Provide the (x, y) coordinate of the cell's center where the given text is located.  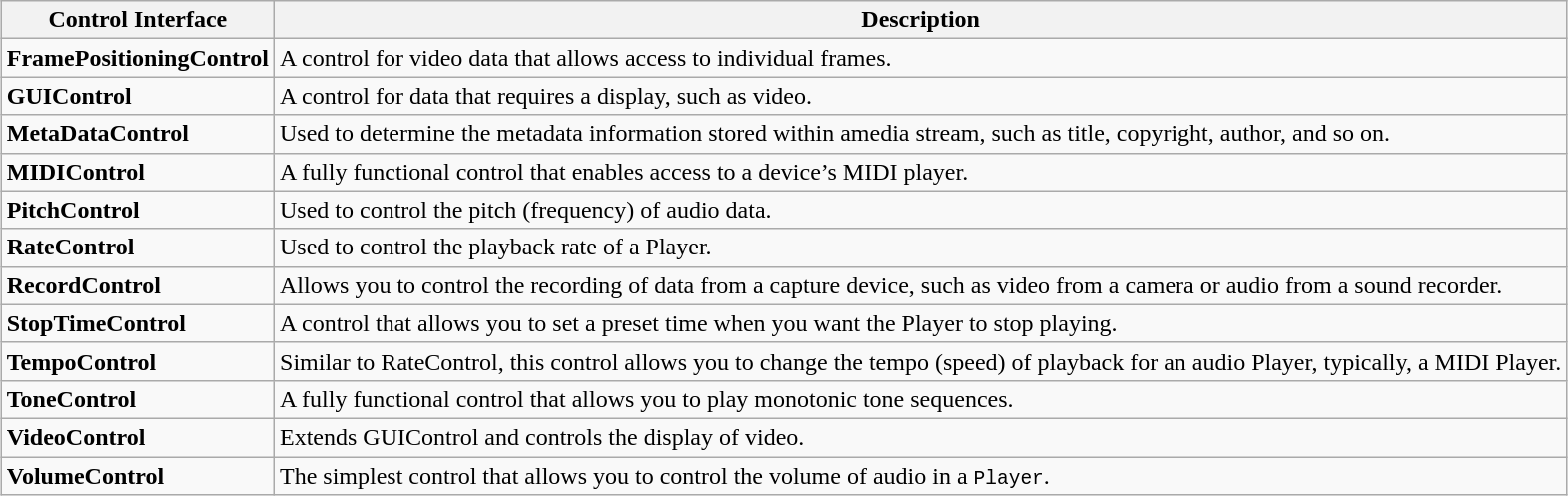
Allows you to control the recording of data from a capture device, such as video from a camera or audio from a sound recorder. (921, 285)
Used to control the playback rate of a Player. (921, 248)
Similar to RateControl, this control allows you to change the tempo (speed) of playback for an audio Player, typically, a MIDI Player. (921, 361)
PitchControl (138, 210)
TempoControl (138, 361)
A fully functional control that allows you to play monotonic tone sequences. (921, 399)
The simplest control that allows you to control the volume of audio in a Player. (921, 476)
Control Interface (138, 20)
StopTimeControl (138, 323)
MetaDataControl (138, 134)
A control for data that requires a display, such as video. (921, 96)
A control for video data that allows access to individual frames. (921, 58)
Extends GUIControl and controls the display of video. (921, 437)
VideoControl (138, 437)
MIDIControl (138, 172)
ToneControl (138, 399)
A fully functional control that enables access to a device’s MIDI player. (921, 172)
A control that allows you to set a preset time when you want the Player to stop playing. (921, 323)
Description (921, 20)
FramePositioningControl (138, 58)
VolumeControl (138, 476)
RateControl (138, 248)
GUIControl (138, 96)
Used to control the pitch (frequency) of audio data. (921, 210)
Used to determine the metadata information stored within amedia stream, such as title, copyright, author, and so on. (921, 134)
RecordControl (138, 285)
